Scan for the cell matching the given text and deliver its [X, Y] coordinate at center. 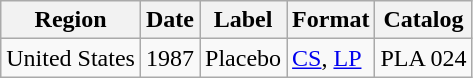
Label [244, 20]
Placebo [244, 58]
1987 [170, 58]
CS, LP [331, 58]
Catalog [424, 20]
Region [71, 20]
Format [331, 20]
PLA 024 [424, 58]
United States [71, 58]
Date [170, 20]
